For the text-containing cell, return its midpoint in [X, Y] coordinate format. 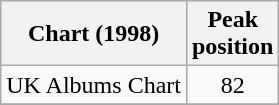
Peakposition [232, 34]
UK Albums Chart [94, 85]
Chart (1998) [94, 34]
82 [232, 85]
